Locate the cell with the specified text and output its [x, y] center coordinate. 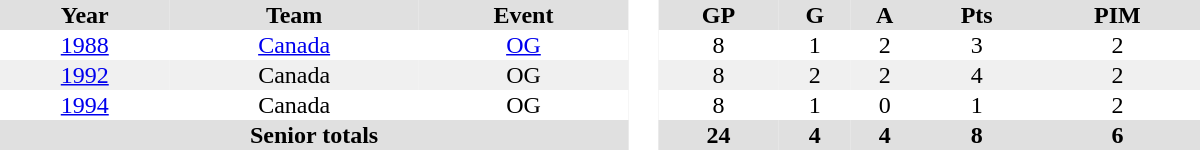
Event [524, 15]
1992 [85, 75]
0 [885, 105]
G [815, 15]
6 [1118, 135]
Senior totals [314, 135]
PIM [1118, 15]
Team [294, 15]
GP [718, 15]
24 [718, 135]
1988 [85, 45]
3 [976, 45]
Year [85, 15]
Pts [976, 15]
1994 [85, 105]
A [885, 15]
